Return the [x, y] coordinate for the center point of the cell that contains the specified text.  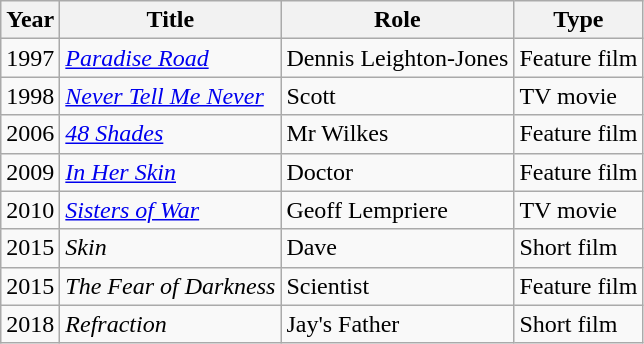
1998 [30, 96]
Paradise Road [170, 58]
Refraction [170, 324]
2006 [30, 134]
Dennis Leighton-Jones [398, 58]
2010 [30, 210]
Mr Wilkes [398, 134]
Role [398, 20]
2009 [30, 172]
Sisters of War [170, 210]
48 Shades [170, 134]
Title [170, 20]
Never Tell Me Never [170, 96]
Scott [398, 96]
Jay's Father [398, 324]
1997 [30, 58]
Skin [170, 248]
The Fear of Darkness [170, 286]
In Her Skin [170, 172]
Scientist [398, 286]
Type [578, 20]
Geoff Lempriere [398, 210]
Doctor [398, 172]
Dave [398, 248]
2018 [30, 324]
Year [30, 20]
